Capture the cell that displays the provided text and extract its [X, Y] central coordinate. 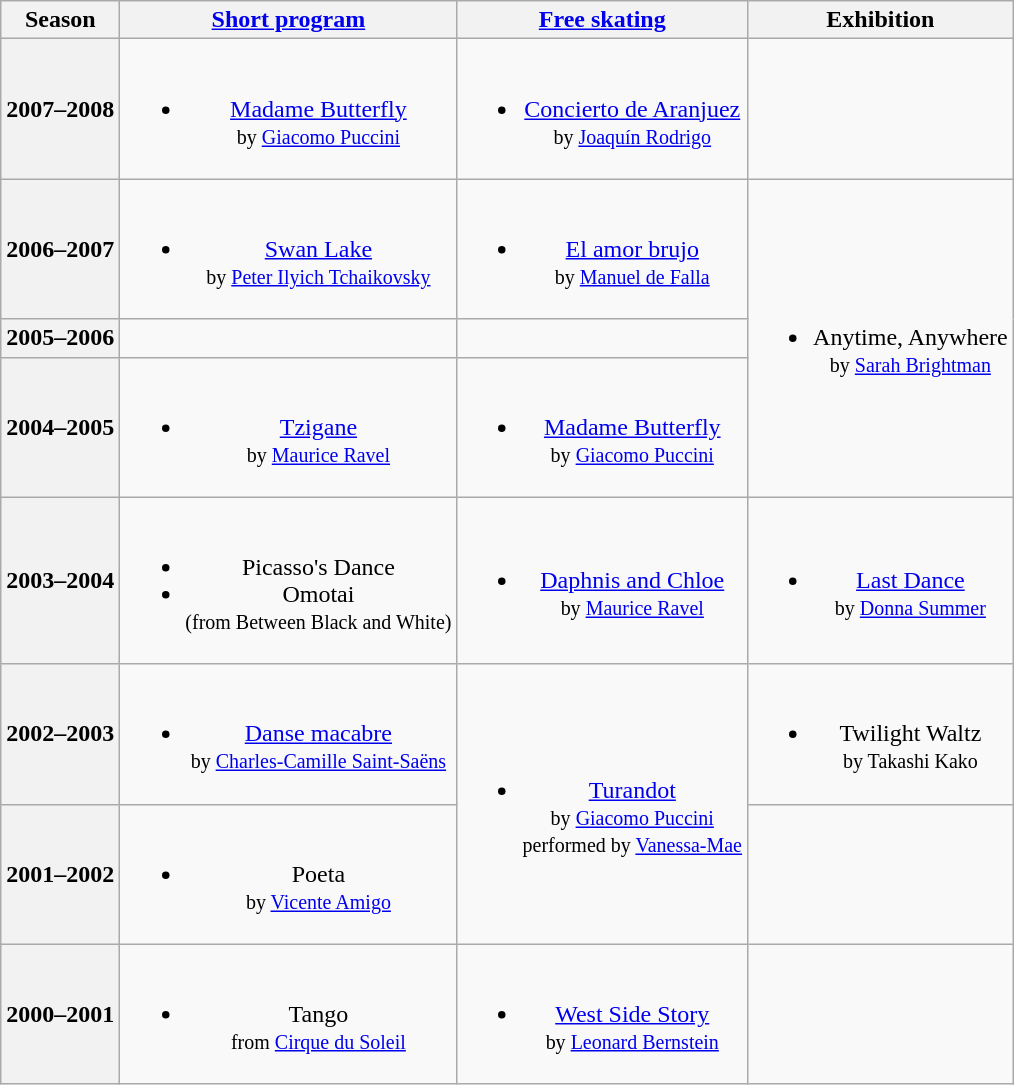
Twilight Waltz by Takashi Kako [881, 734]
Tzigane by Maurice Ravel [288, 427]
Concierto de Aranjuez by Joaquín Rodrigo [602, 109]
2004–2005 [60, 427]
Turandot by Giacomo Puccini performed by Vanessa-Mae [602, 804]
Danse macabre by Charles-Camille Saint-Saëns [288, 734]
2002–2003 [60, 734]
Swan Lake by Peter Ilyich Tchaikovsky [288, 249]
Tango from Cirque du Soleil [288, 1014]
West Side Story by Leonard Bernstein [602, 1014]
Last Dance by Donna Summer [881, 580]
2000–2001 [60, 1014]
2001–2002 [60, 874]
El amor brujo by Manuel de Falla [602, 249]
Season [60, 20]
2007–2008 [60, 109]
Free skating [602, 20]
2003–2004 [60, 580]
Anytime, Anywhere by Sarah Brightman [881, 338]
Daphnis and Chloe by Maurice Ravel [602, 580]
Picasso's DanceOmotai (from Between Black and White) [288, 580]
Short program [288, 20]
Exhibition [881, 20]
2006–2007 [60, 249]
Poeta by Vicente Amigo [288, 874]
2005–2006 [60, 338]
